Locate the cell with the specified text and output its (X, Y) center coordinate. 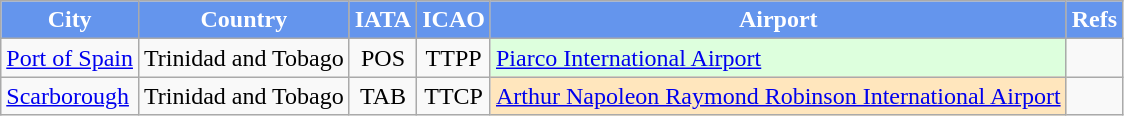
Airport (778, 20)
City (70, 20)
Scarborough (70, 96)
TAB (383, 96)
ICAO (454, 20)
Refs (1094, 20)
TTCP (454, 96)
Country (244, 20)
Piarco International Airport (778, 58)
POS (383, 58)
TTPP (454, 58)
Port of Spain (70, 58)
IATA (383, 20)
Arthur Napoleon Raymond Robinson International Airport (778, 96)
